Determine the [x, y] coordinate at the center of the cell enclosing the given text.  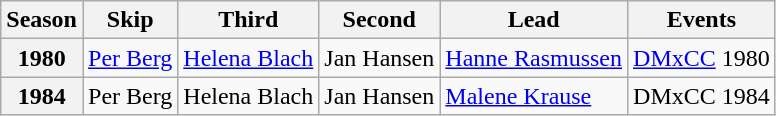
1980 [42, 58]
Second [380, 20]
DMxCC 1984 [702, 96]
1984 [42, 96]
Skip [130, 20]
Season [42, 20]
Events [702, 20]
DMxCC 1980 [702, 58]
Hanne Rasmussen [534, 58]
Malene Krause [534, 96]
Third [248, 20]
Lead [534, 20]
